Search for the cell housing the specified text and yield its [x, y] center coordinate. 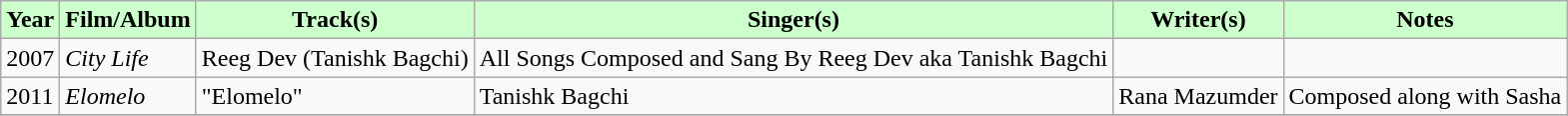
Year [30, 20]
Tanishk Bagchi [793, 96]
Singer(s) [793, 20]
Notes [1425, 20]
Reeg Dev (Tanishk Bagchi) [335, 58]
Composed along with Sasha [1425, 96]
Film/Album [128, 20]
All Songs Composed and Sang By Reeg Dev aka Tanishk Bagchi [793, 58]
Rana Mazumder [1198, 96]
2011 [30, 96]
Track(s) [335, 20]
City Life [128, 58]
Writer(s) [1198, 20]
2007 [30, 58]
"Elomelo" [335, 96]
Elomelo [128, 96]
